Identify which cell holds the provided text, then report its [X, Y] central coordinate. 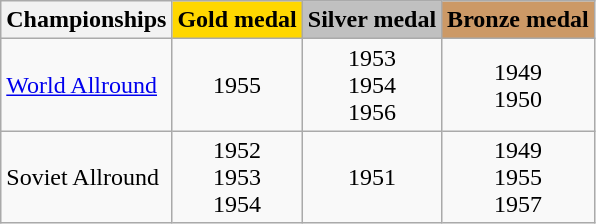
Gold medal [237, 20]
1949 1950 [518, 85]
Soviet Allround [86, 177]
1949 1955 1957 [518, 177]
1953 1954 1956 [372, 85]
World Allround [86, 85]
1955 [237, 85]
Championships [86, 20]
1951 [372, 177]
1952 1953 1954 [237, 177]
Silver medal [372, 20]
Bronze medal [518, 20]
